Detect which cell encompasses the target text, then output its (x, y) center coordinate. 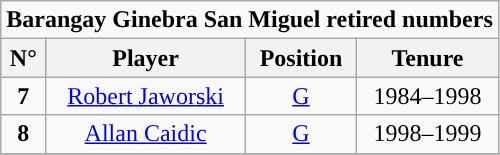
Robert Jaworski (146, 96)
N° (24, 58)
Tenure (428, 58)
1998–1999 (428, 134)
Player (146, 58)
8 (24, 134)
Barangay Ginebra San Miguel retired numbers (250, 20)
7 (24, 96)
Position (300, 58)
1984–1998 (428, 96)
Allan Caidic (146, 134)
